Scan for the cell matching the given text and deliver its [x, y] coordinate at center. 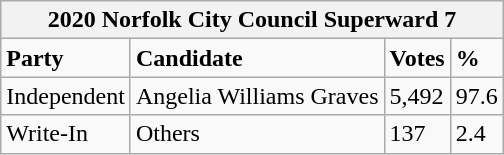
Party [66, 58]
Angelia Williams Graves [257, 96]
Independent [66, 96]
2.4 [476, 134]
2020 Norfolk City Council Superward 7 [252, 20]
137 [417, 134]
% [476, 58]
Votes [417, 58]
Write-In [66, 134]
97.6 [476, 96]
5,492 [417, 96]
Others [257, 134]
Candidate [257, 58]
